Detect which cell encompasses the target text, then output its (X, Y) center coordinate. 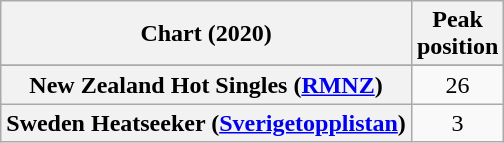
Sweden Heatseeker (Sverigetopplistan) (206, 123)
3 (457, 123)
New Zealand Hot Singles (RMNZ) (206, 85)
26 (457, 85)
Chart (2020) (206, 34)
Peakposition (457, 34)
